Find where the given text appears and provide that cell's center as (X, Y) coordinate. 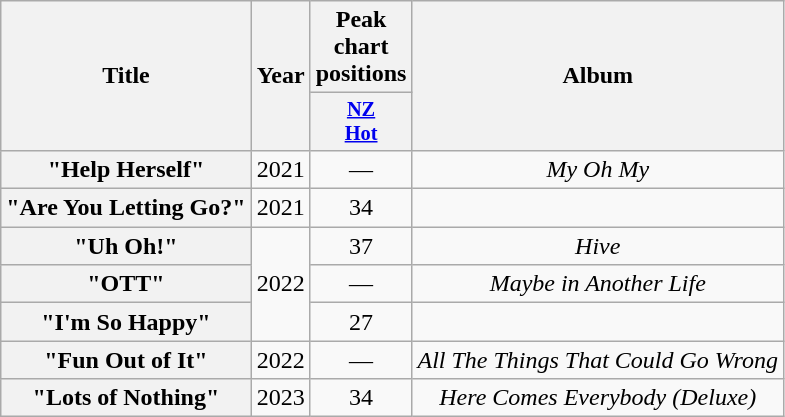
"Uh Oh!" (126, 246)
Title (126, 76)
27 (361, 322)
"Fun Out of It" (126, 360)
Maybe in Another Life (598, 284)
"Help Herself" (126, 169)
Here Comes Everybody (Deluxe) (598, 398)
"OTT" (126, 284)
My Oh My (598, 169)
"Lots of Nothing" (126, 398)
"Are You Letting Go?" (126, 208)
"I'm So Happy" (126, 322)
NZHot (361, 122)
Album (598, 76)
All The Things That Could Go Wrong (598, 360)
Peak chart positions (361, 47)
Year (280, 76)
37 (361, 246)
2023 (280, 398)
Hive (598, 246)
